Detect which cell encompasses the target text, then output its [x, y] center coordinate. 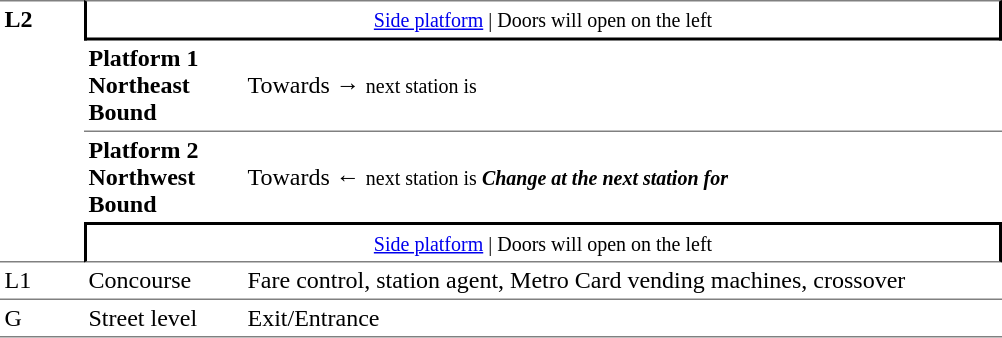
Platform 1Northeast Bound [164, 86]
Platform 2Northwest Bound [164, 177]
L2 [42, 131]
Towards → next station is [622, 86]
Exit/Entrance [622, 318]
L1 [42, 280]
Street level [164, 318]
Fare control, station agent, Metro Card vending machines, crossover [622, 280]
Towards ← next station is Change at the next station for [622, 177]
Concourse [164, 280]
G [42, 318]
